Provide the [x, y] coordinate of the cell's center where the given text is located.  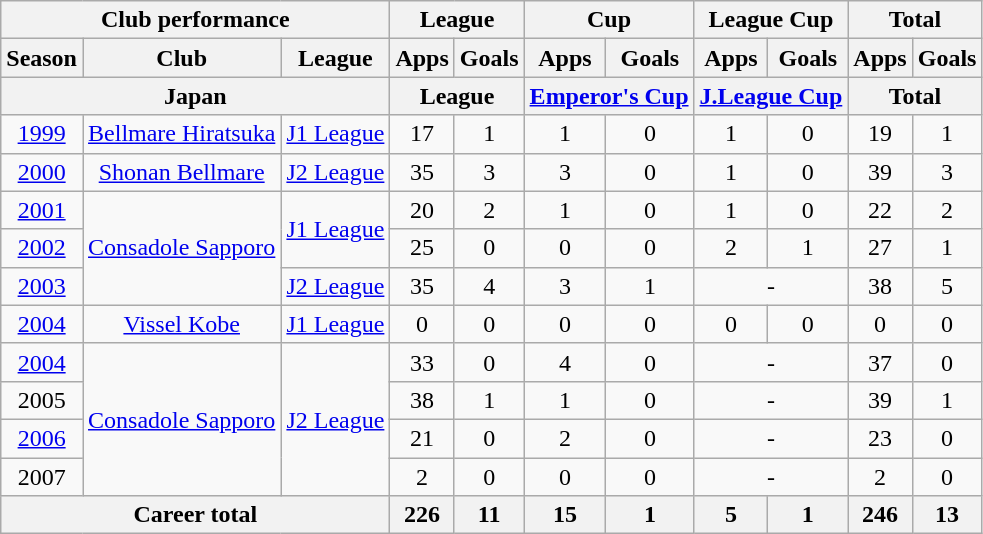
League Cup [771, 20]
2002 [42, 248]
Club performance [196, 20]
25 [422, 248]
Bellmare Hiratsuka [181, 134]
Season [42, 58]
19 [880, 134]
15 [565, 515]
23 [880, 438]
2005 [42, 400]
21 [422, 438]
Career total [196, 515]
22 [880, 210]
2006 [42, 438]
27 [880, 248]
226 [422, 515]
2003 [42, 286]
Japan [196, 96]
Vissel Kobe [181, 324]
Club [181, 58]
11 [489, 515]
2001 [42, 210]
J.League Cup [771, 96]
1999 [42, 134]
Shonan Bellmare [181, 172]
Emperor's Cup [609, 96]
33 [422, 362]
13 [947, 515]
2007 [42, 477]
246 [880, 515]
20 [422, 210]
2000 [42, 172]
37 [880, 362]
17 [422, 134]
Cup [609, 20]
